Locate the cell with the specified text and output its [X, Y] center coordinate. 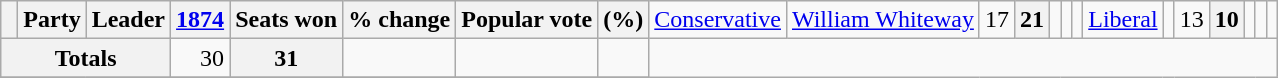
31 [286, 58]
William Whiteway [882, 20]
Conservative [718, 20]
% change [400, 20]
Popular vote [527, 20]
Totals [86, 58]
17 [996, 20]
21 [1032, 20]
30 [200, 58]
Leader [128, 20]
(%) [624, 20]
Liberal [1123, 20]
10 [1226, 20]
Seats won [286, 20]
13 [1192, 20]
1874 [200, 20]
Party [52, 20]
